Search for the cell housing the specified text and yield its (x, y) center coordinate. 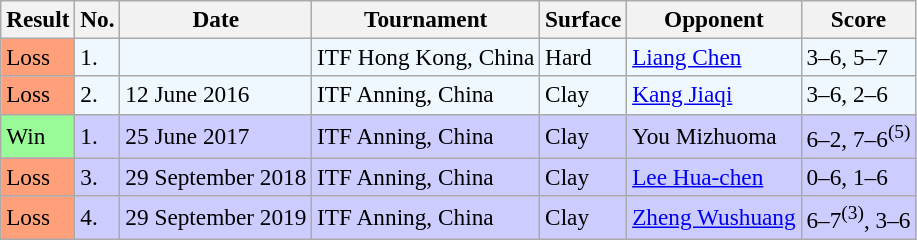
No. (98, 19)
4. (98, 217)
12 June 2016 (216, 95)
Date (216, 19)
3–6, 2–6 (858, 95)
Tournament (426, 19)
6–2, 7–6(5) (858, 136)
Score (858, 19)
25 June 2017 (216, 136)
Liang Chen (714, 57)
Surface (584, 19)
2. (98, 95)
Win (38, 136)
Opponent (714, 19)
3. (98, 177)
29 September 2019 (216, 217)
Zheng Wushuang (714, 217)
Hard (584, 57)
ITF Hong Kong, China (426, 57)
Lee Hua-chen (714, 177)
29 September 2018 (216, 177)
Result (38, 19)
6–7(3), 3–6 (858, 217)
Kang Jiaqi (714, 95)
3–6, 5–7 (858, 57)
0–6, 1–6 (858, 177)
You Mizhuoma (714, 136)
